Return the [x, y] coordinate for the center point of the cell that contains the specified text.  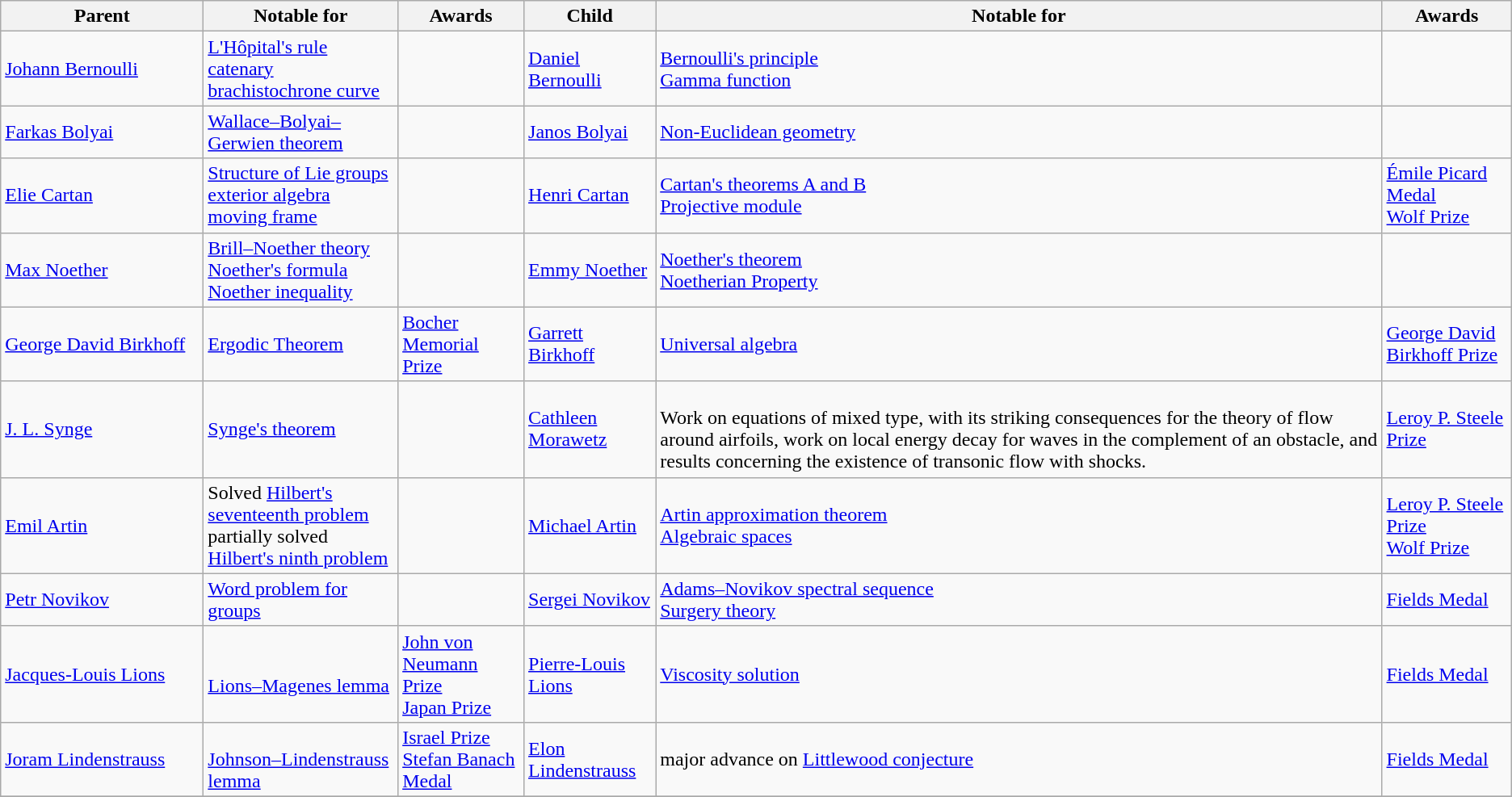
Leroy P. Steele Prize [1447, 430]
Universal algebra [1019, 344]
Émile Picard MedalWolf Prize [1447, 195]
Child [590, 16]
Elon Lindenstrauss [590, 759]
Johann Bernoulli [102, 69]
Petr Novikov [102, 599]
Cartan's theorems A and BProjective module [1019, 195]
Lions–Magenes lemma [300, 673]
Wallace–Bolyai–Gerwien theorem [300, 132]
Emil Artin [102, 525]
Garrett Birkhoff [590, 344]
Word problem for groups [300, 599]
Non-Euclidean geometry [1019, 132]
Joram Lindenstrauss [102, 759]
Brill–Noether theory Noether's formula Noether inequality [300, 270]
Farkas Bolyai [102, 132]
Janos Bolyai [590, 132]
Leroy P. Steele PrizeWolf Prize [1447, 525]
L'Hôpital's rulecatenarybrachistochrone curve [300, 69]
Viscosity solution [1019, 673]
Synge's theorem [300, 430]
George David Birkhoff Prize [1447, 344]
Pierre-Louis Lions [590, 673]
Noether's theorem Noetherian Property [1019, 270]
Jacques-Louis Lions [102, 673]
Adams–Novikov spectral sequence Surgery theory [1019, 599]
Israel PrizeStefan Banach Medal [461, 759]
John von Neumann PrizeJapan Prize [461, 673]
Solved Hilbert's seventeenth problempartially solved Hilbert's ninth problem [300, 525]
Bernoulli's principleGamma function [1019, 69]
Bocher Memorial Prize [461, 344]
Henri Cartan [590, 195]
Elie Cartan [102, 195]
Sergei Novikov [590, 599]
J. L. Synge [102, 430]
Structure of Lie groupsexterior algebramoving frame [300, 195]
Daniel Bernoulli [590, 69]
Cathleen Morawetz [590, 430]
Max Noether [102, 270]
major advance on Littlewood conjecture [1019, 759]
Emmy Noether [590, 270]
Artin approximation theorem Algebraic spaces [1019, 525]
Ergodic Theorem [300, 344]
Parent [102, 16]
Michael Artin [590, 525]
Johnson–Lindenstrauss lemma [300, 759]
George David Birkhoff [102, 344]
